Detect which cell encompasses the target text, then output its [x, y] center coordinate. 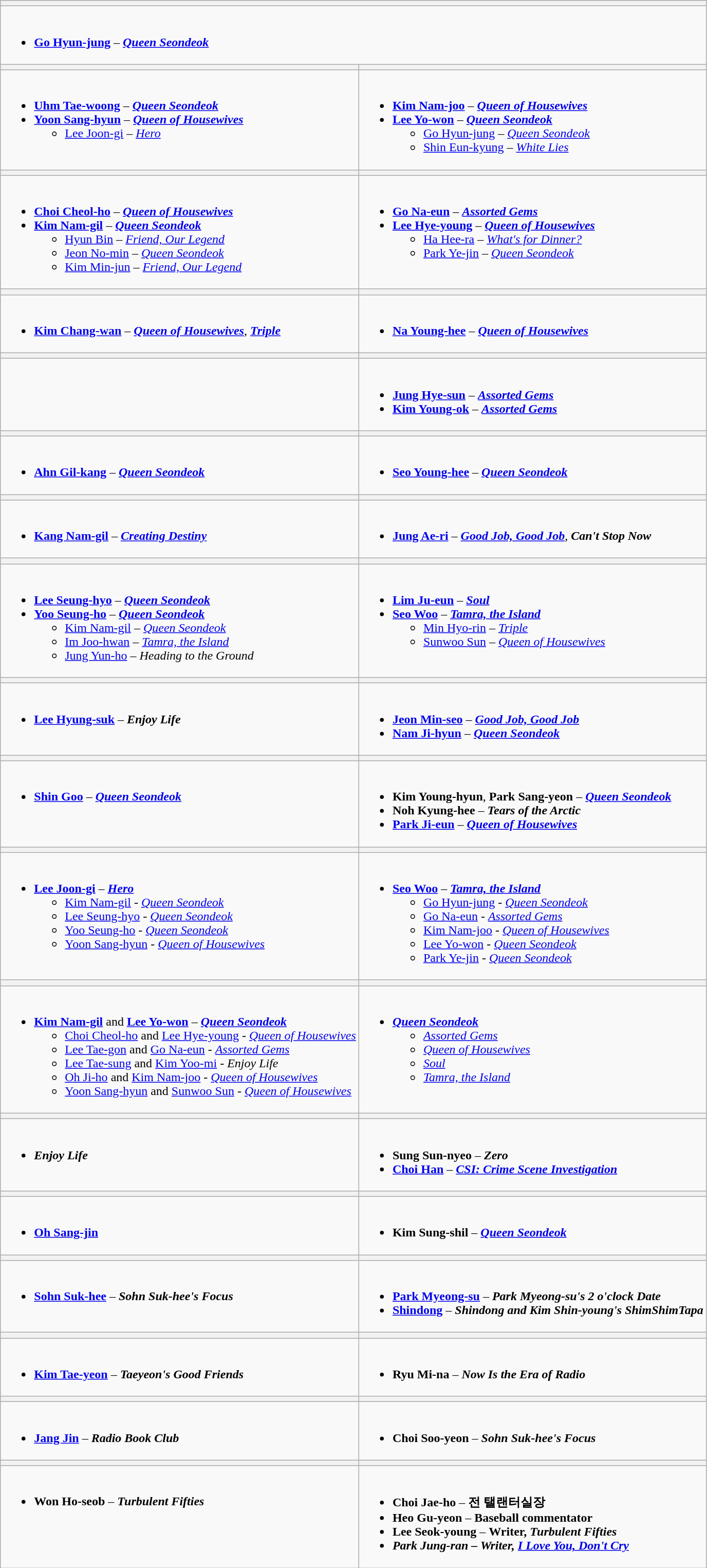
Jeon Min-seo – Good Job, Good JobNam Ji-hyun – Queen Seondeok [532, 719]
Shin Goo – Queen Seondeok [180, 804]
Go Na-eun – Assorted GemsLee Hye-young – Queen of HousewivesHa Hee-ra – What's for Dinner?Park Ye-jin – Queen Seondeok [532, 232]
Lee Hyung-suk – Enjoy Life [180, 719]
Oh Sang-jin [180, 1226]
Jang Jin – Radio Book Club [180, 1431]
Sohn Suk-hee – Sohn Suk-hee's Focus [180, 1297]
Park Myeong-su – Park Myeong-su's 2 o'clock DateShindong – Shindong and Kim Shin-young's ShimShimTapa [532, 1297]
Choi Jae-ho – 전 탤랜터실장Heo Gu-yeon – Baseball commentatorLee Seok-young – Writer, Turbulent FiftiesPark Jung-ran – Writer, I Love You, Don't Cry [532, 1517]
Kim Tae-yeon – Taeyeon's Good Friends [180, 1368]
Enjoy Life [180, 1155]
Ryu Mi-na – Now Is the Era of Radio [532, 1368]
Na Young-hee – Queen of Housewives [532, 324]
Kim Sung-shil – Queen Seondeok [532, 1226]
Sung Sun-nyeo – ZeroChoi Han – CSI: Crime Scene Investigation [532, 1155]
Ahn Gil-kang – Queen Seondeok [180, 465]
Kim Chang-wan – Queen of Housewives, Triple [180, 324]
Queen SeondeokAssorted GemsQueen of HousewivesSoulTamra, the Island [532, 1049]
Kim Young-hyun, Park Sang-yeon – Queen SeondeokNoh Kyung-hee – Tears of the ArcticPark Ji-eun – Queen of Housewives [532, 804]
Jung Hye-sun – Assorted GemsKim Young-ok – Assorted Gems [532, 394]
Won Ho-seob – Turbulent Fifties [180, 1517]
Lim Ju-eun – SoulSeo Woo – Tamra, the IslandMin Hyo-rin – TripleSunwoo Sun – Queen of Housewives [532, 621]
Jung Ae-ri – Good Job, Good Job, Can't Stop Now [532, 530]
Lee Joon-gi – HeroKim Nam-gil - Queen SeondeokLee Seung-hyo - Queen SeondeokYoo Seung-ho - Queen SeondeokYoon Sang-hyun - Queen of Housewives [180, 916]
Uhm Tae-woong – Queen SeondeokYoon Sang-hyun – Queen of HousewivesLee Joon-gi – Hero [180, 120]
Go Hyun-jung – Queen Seondeok [353, 35]
Kim Nam-joo – Queen of HousewivesLee Yo-won – Queen SeondeokGo Hyun-jung – Queen SeondeokShin Eun-kyung – White Lies [532, 120]
Seo Young-hee – Queen Seondeok [532, 465]
Choi Soo-yeon – Sohn Suk-hee's Focus [532, 1431]
Kang Nam-gil – Creating Destiny [180, 530]
